Capture the cell that displays the provided text and extract its (x, y) central coordinate. 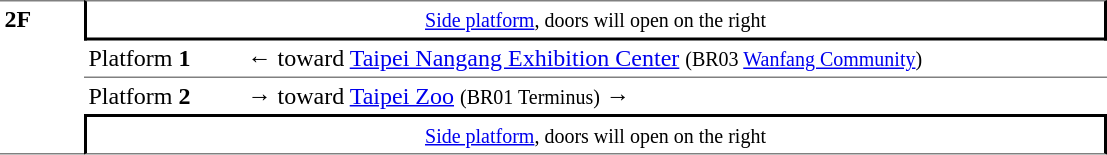
2F (42, 77)
→ toward Taipei Zoo (BR01 Terminus) → (675, 96)
Platform 2 (164, 96)
Platform 1 (164, 59)
← toward Taipei Nangang Exhibition Center (BR03 Wanfang Community) (675, 59)
